Return (x, y) of the center of cell containing provided text 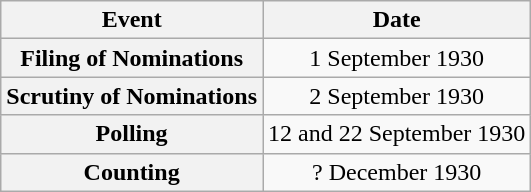
Date (396, 20)
Counting (132, 172)
1 September 1930 (396, 58)
Scrutiny of Nominations (132, 96)
12 and 22 September 1930 (396, 134)
2 September 1930 (396, 96)
Polling (132, 134)
? December 1930 (396, 172)
Filing of Nominations (132, 58)
Event (132, 20)
